Output the (X, Y) coordinate of the center of the cell containing the given text.  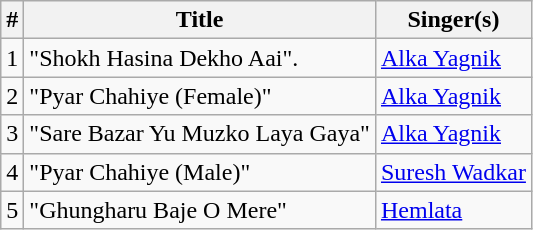
4 (12, 172)
3 (12, 134)
Singer(s) (453, 20)
# (12, 20)
5 (12, 210)
"Pyar Chahiye (Male)" (200, 172)
"Sare Bazar Yu Muzko Laya Gaya" (200, 134)
"Shokh Hasina Dekho Aai". (200, 58)
Hemlata (453, 210)
"Ghungharu Baje O Mere" (200, 210)
"Pyar Chahiye (Female)" (200, 96)
Title (200, 20)
1 (12, 58)
Suresh Wadkar (453, 172)
2 (12, 96)
